Return the [X, Y] coordinate for the center point of the cell that contains the specified text.  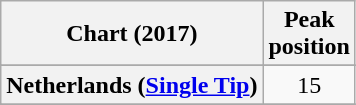
Netherlands (Single Tip) [132, 85]
Chart (2017) [132, 34]
15 [309, 85]
Peak position [309, 34]
